Search for the cell housing the specified text and yield its [x, y] center coordinate. 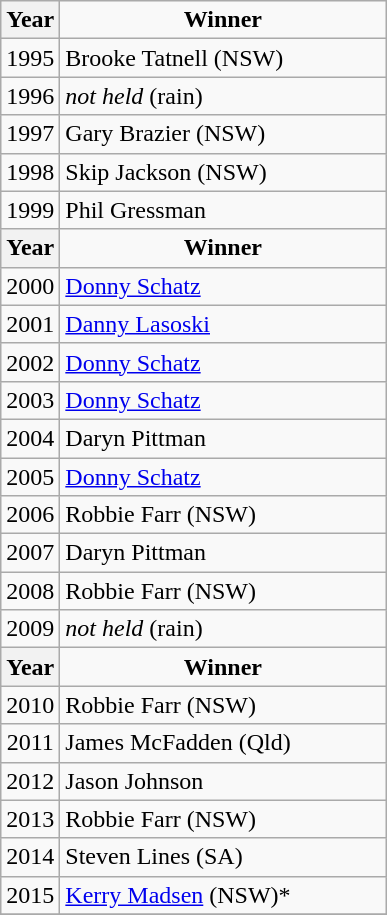
2006 [30, 515]
1998 [30, 172]
2014 [30, 857]
2015 [30, 895]
2007 [30, 553]
Steven Lines (SA) [223, 857]
Kerry Madsen (NSW)* [223, 895]
2000 [30, 286]
2009 [30, 629]
Danny Lasoski [223, 324]
2004 [30, 438]
2002 [30, 362]
2008 [30, 591]
1995 [30, 58]
1999 [30, 210]
Gary Brazier (NSW) [223, 134]
Phil Gressman [223, 210]
James McFadden (Qld) [223, 743]
2001 [30, 324]
2003 [30, 400]
Brooke Tatnell (NSW) [223, 58]
1997 [30, 134]
Jason Johnson [223, 781]
2011 [30, 743]
2012 [30, 781]
2013 [30, 819]
2005 [30, 477]
2010 [30, 705]
1996 [30, 96]
Skip Jackson (NSW) [223, 172]
